From the cell containing the given text, extract its center point as [x, y] coordinate. 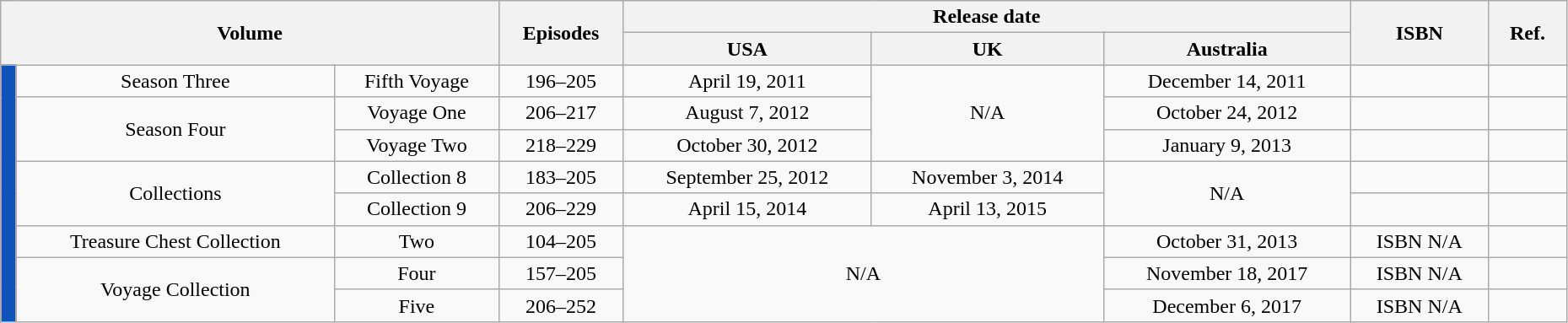
January 9, 2013 [1226, 145]
Voyage Collection [175, 289]
October 31, 2013 [1226, 241]
April 13, 2015 [987, 209]
Collection 9 [417, 209]
206–252 [560, 305]
October 24, 2012 [1226, 113]
Season Four [175, 129]
Voyage Two [417, 145]
183–205 [560, 177]
Australia [1226, 49]
UK [987, 49]
December 6, 2017 [1226, 305]
Five [417, 305]
Season Three [175, 81]
Collections [175, 193]
206–229 [560, 209]
November 3, 2014 [987, 177]
April 15, 2014 [747, 209]
September 25, 2012 [747, 177]
Episodes [560, 33]
Four [417, 273]
104–205 [560, 241]
Release date [987, 17]
Volume [250, 33]
Treasure Chest Collection [175, 241]
April 19, 2011 [747, 81]
December 14, 2011 [1226, 81]
Fifth Voyage [417, 81]
August 7, 2012 [747, 113]
October 30, 2012 [747, 145]
Voyage One [417, 113]
ISBN [1420, 33]
206–217 [560, 113]
Ref. [1528, 33]
Two [417, 241]
November 18, 2017 [1226, 273]
218–229 [560, 145]
Collection 8 [417, 177]
196–205 [560, 81]
157–205 [560, 273]
USA [747, 49]
